Detect which cell encompasses the target text, then output its [x, y] center coordinate. 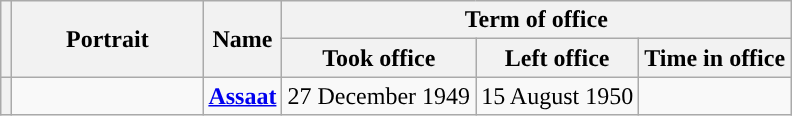
15 August 1950 [558, 96]
Time in office [715, 58]
Portrait [108, 39]
Assaat [242, 96]
Left office [558, 58]
Took office [379, 58]
27 December 1949 [379, 96]
Term of office [536, 20]
Name [242, 39]
